Detect which cell encompasses the target text, then output its (x, y) center coordinate. 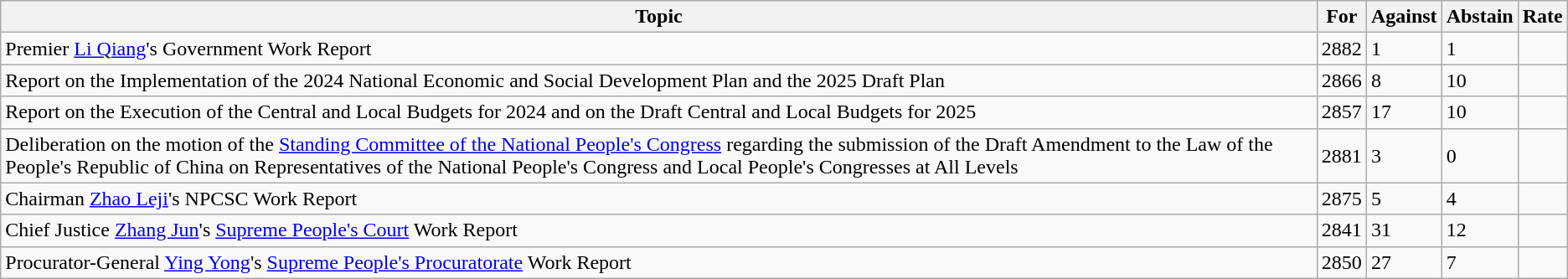
Procurator-General Ying Yong's Supreme People's Procuratorate Work Report (659, 262)
4 (1479, 199)
8 (1404, 80)
Abstain (1479, 17)
Chairman Zhao Leji's NPCSC Work Report (659, 199)
Premier Li Qiang's Government Work Report (659, 49)
2881 (1342, 156)
7 (1479, 262)
0 (1479, 156)
Report on the Implementation of the 2024 National Economic and Social Development Plan and the 2025 Draft Plan (659, 80)
3 (1404, 156)
2857 (1342, 112)
12 (1479, 230)
27 (1404, 262)
5 (1404, 199)
2875 (1342, 199)
31 (1404, 230)
2841 (1342, 230)
Against (1404, 17)
Rate (1543, 17)
For (1342, 17)
2850 (1342, 262)
Report on the Execution of the Central and Local Budgets for 2024 and on the Draft Central and Local Budgets for 2025 (659, 112)
2882 (1342, 49)
17 (1404, 112)
Chief Justice Zhang Jun's Supreme People's Court Work Report (659, 230)
2866 (1342, 80)
Topic (659, 17)
